Locate the cell with the specified text and output its [x, y] center coordinate. 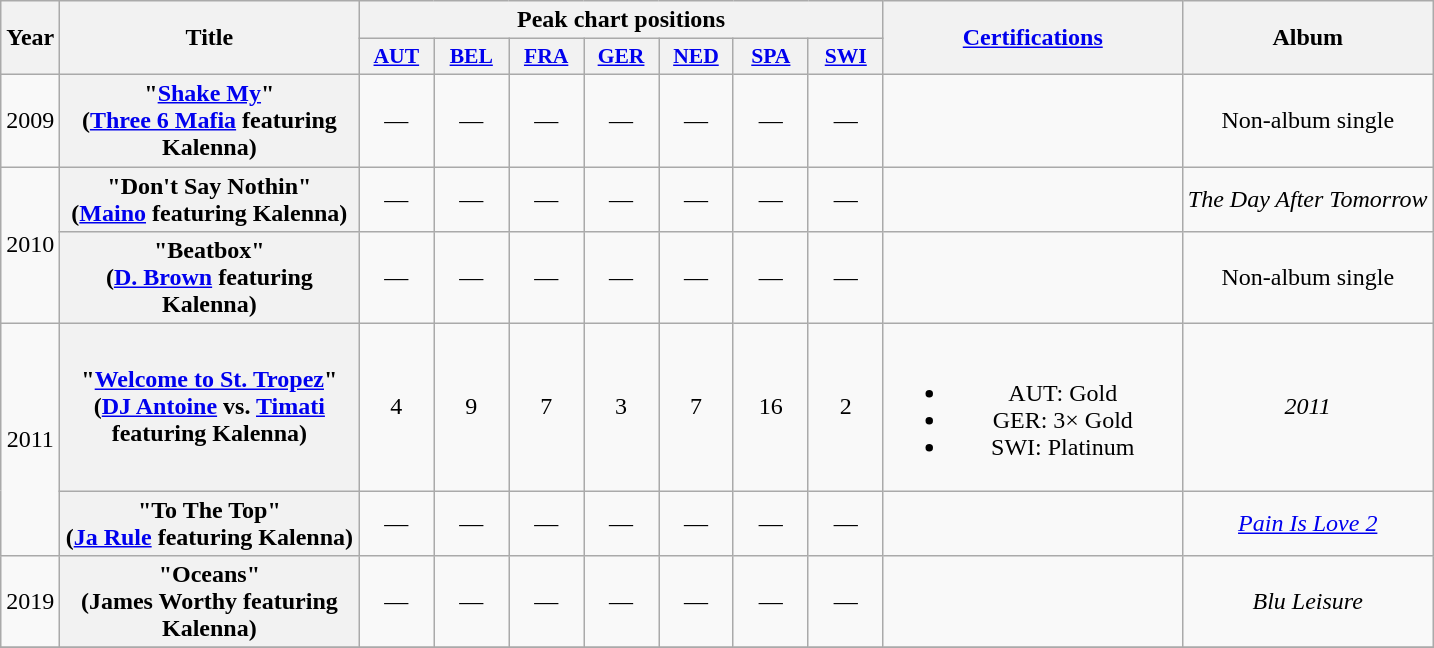
2009 [30, 120]
4 [396, 408]
Blu Leisure [1308, 602]
2 [846, 408]
"Welcome to St. Tropez"(DJ Antoine vs. Timati featuring Kalenna) [210, 408]
SPA [770, 57]
FRA [546, 57]
Peak chart positions [621, 20]
Pain Is Love 2 [1308, 524]
"Shake My"(Three 6 Mafia featuring Kalenna) [210, 120]
AUT [396, 57]
AUT: GoldGER: 3× GoldSWI: Platinum [1032, 408]
GER [622, 57]
Title [210, 38]
"To The Top"(Ja Rule featuring Kalenna) [210, 524]
"Beatbox"(D. Brown featuring Kalenna) [210, 278]
NED [696, 57]
16 [770, 408]
2019 [30, 602]
"Oceans"(James Worthy featuring Kalenna) [210, 602]
"Don't Say Nothin"(Maino featuring Kalenna) [210, 198]
Year [30, 38]
9 [472, 408]
BEL [472, 57]
3 [622, 408]
Album [1308, 38]
Certifications [1032, 38]
SWI [846, 57]
The Day After Tomorrow [1308, 198]
2010 [30, 244]
